Return [X, Y] of the center of cell containing provided text 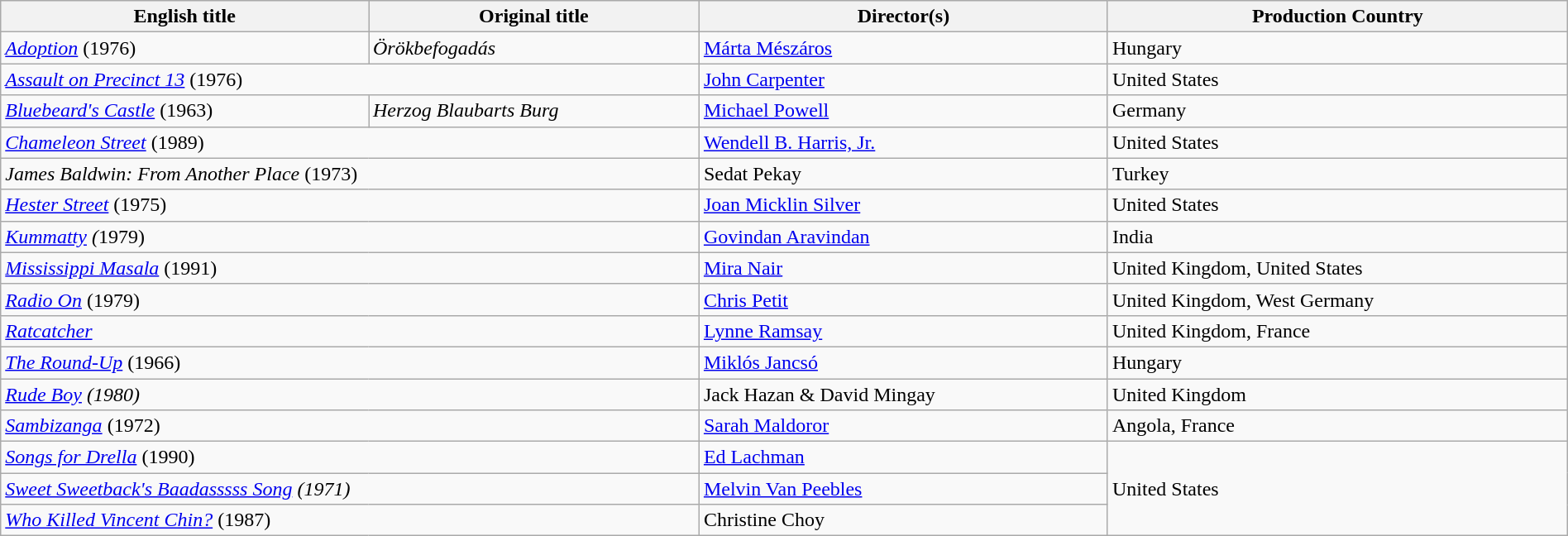
United Kingdom, West Germany [1337, 299]
Jack Hazan & David Mingay [903, 395]
India [1337, 237]
Songs for Drella (1990) [351, 457]
Assault on Precinct 13 (1976) [351, 79]
United Kingdom, France [1337, 331]
Márta Mészáros [903, 48]
United Kingdom, United States [1337, 268]
John Carpenter [903, 79]
Christine Choy [903, 520]
Sedat Pekay [903, 174]
English title [185, 17]
Sweet Sweetback's Baadasssss Song (1971) [351, 489]
Sambizanga (1972) [351, 426]
Germany [1337, 111]
Director(s) [903, 17]
James Baldwin: From Another Place (1973) [351, 174]
Wendell B. Harris, Jr. [903, 142]
Chameleon Street (1989) [351, 142]
Sarah Maldoror [903, 426]
Govindan Aravindan [903, 237]
Joan Micklin Silver [903, 205]
Melvin Van Peebles [903, 489]
Chris Petit [903, 299]
Adoption (1976) [185, 48]
Miklós Jancsó [903, 362]
The Round-Up (1966) [351, 362]
Angola, France [1337, 426]
Hester Street (1975) [351, 205]
Turkey [1337, 174]
Herzog Blaubarts Burg [534, 111]
Ratcatcher [351, 331]
Mira Nair [903, 268]
Radio On (1979) [351, 299]
Michael Powell [903, 111]
Rude Boy (1980) [351, 395]
Lynne Ramsay [903, 331]
Who Killed Vincent Chin? (1987) [351, 520]
Production Country [1337, 17]
Örökbefogadás [534, 48]
Original title [534, 17]
Mississippi Masala (1991) [351, 268]
Kummatty (1979) [351, 237]
United Kingdom [1337, 395]
Ed Lachman [903, 457]
Bluebeard's Castle (1963) [185, 111]
